Search for the cell housing the specified text and yield its [x, y] center coordinate. 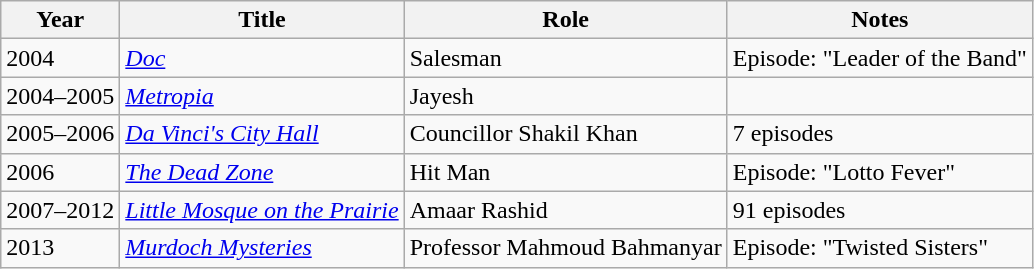
2004–2005 [60, 96]
Da Vinci's City Hall [262, 134]
2005–2006 [60, 134]
7 episodes [880, 134]
91 episodes [880, 210]
Councillor Shakil Khan [566, 134]
Episode: "Lotto Fever" [880, 172]
Amaar Rashid [566, 210]
Little Mosque on the Prairie [262, 210]
2004 [60, 58]
Role [566, 20]
2007–2012 [60, 210]
Metropia [262, 96]
Year [60, 20]
2006 [60, 172]
Episode: "Leader of the Band" [880, 58]
The Dead Zone [262, 172]
Episode: "Twisted Sisters" [880, 248]
Jayesh [566, 96]
2013 [60, 248]
Salesman [566, 58]
Doc [262, 58]
Hit Man [566, 172]
Notes [880, 20]
Title [262, 20]
Murdoch Mysteries [262, 248]
Professor Mahmoud Bahmanyar [566, 248]
